Detect which cell encompasses the target text, then output its (x, y) center coordinate. 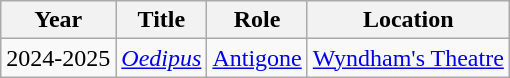
2024-2025 (58, 58)
Title (162, 20)
Role (257, 20)
Wyndham's Theatre (408, 58)
Location (408, 20)
Antigone (257, 58)
Year (58, 20)
Oedipus (162, 58)
